From the cell containing the given text, extract its center point as (X, Y) coordinate. 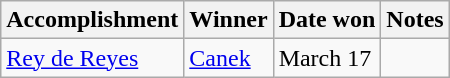
Rey de Reyes (92, 58)
Winner (228, 20)
Accomplishment (92, 20)
Date won (327, 20)
Notes (415, 20)
March 17 (327, 58)
Canek (228, 58)
